From the cell containing the given text, extract its center point as (X, Y) coordinate. 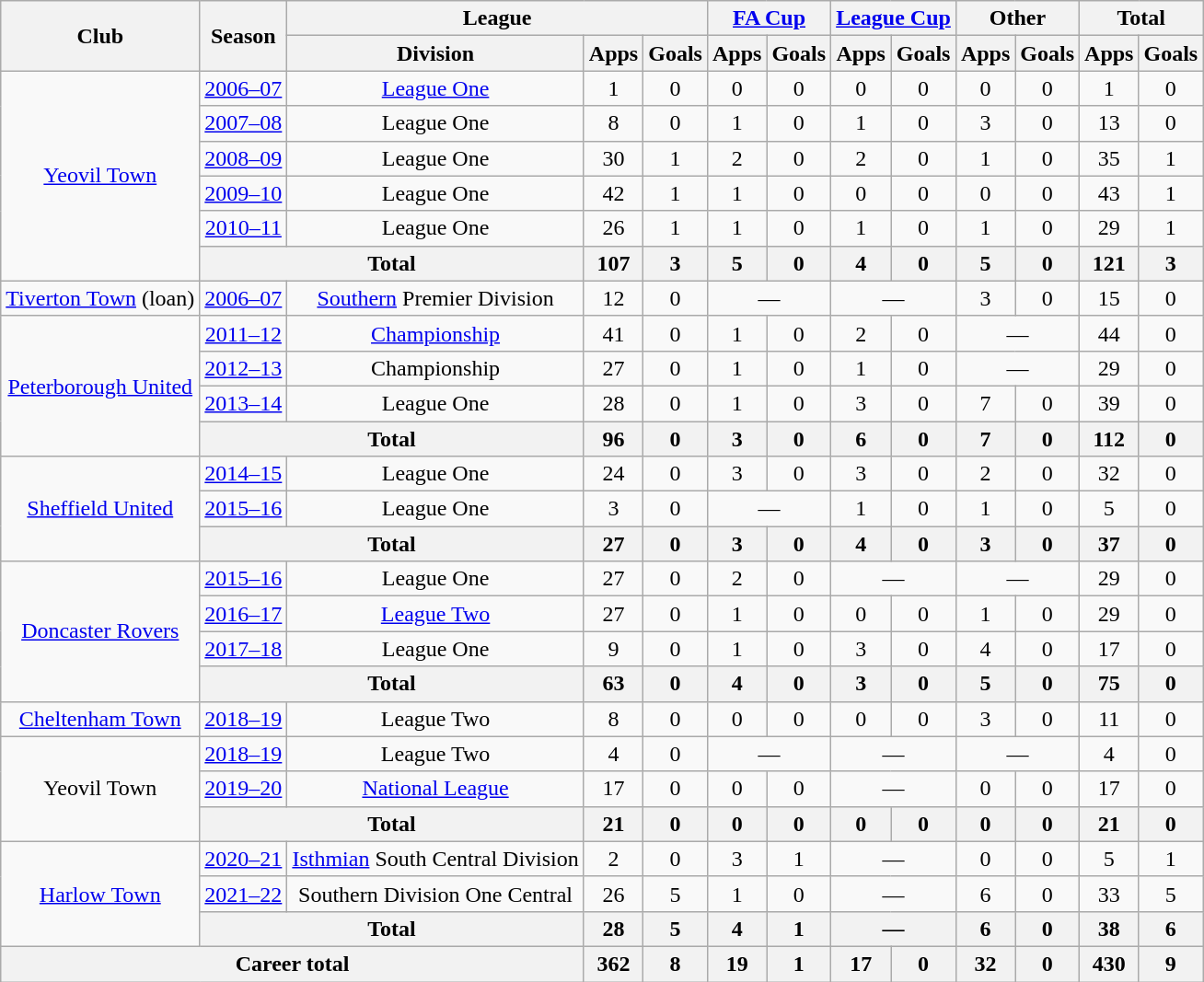
13 (1109, 123)
Club (100, 36)
National League (435, 789)
Tiverton Town (loan) (100, 298)
35 (1109, 158)
2019–20 (243, 789)
Peterborough United (100, 386)
2020–21 (243, 859)
15 (1109, 298)
Division (435, 53)
Season (243, 36)
2010–11 (243, 228)
Career total (293, 964)
2007–08 (243, 123)
30 (613, 158)
2008–09 (243, 158)
42 (613, 193)
Harlow Town (100, 894)
24 (613, 474)
2014–15 (243, 474)
43 (1109, 193)
2021–22 (243, 894)
League (497, 18)
2009–10 (243, 193)
Southern Premier Division (435, 298)
2011–12 (243, 333)
37 (1109, 544)
2012–13 (243, 368)
39 (1109, 403)
Cheltenham Town (100, 719)
112 (1109, 439)
63 (613, 684)
League Cup (894, 18)
33 (1109, 894)
Sheffield United (100, 509)
38 (1109, 929)
41 (613, 333)
Isthmian South Central Division (435, 859)
75 (1109, 684)
44 (1109, 333)
Southern Division One Central (435, 894)
2013–14 (243, 403)
12 (613, 298)
121 (1109, 263)
96 (613, 439)
19 (736, 964)
107 (613, 263)
FA Cup (769, 18)
2017–18 (243, 649)
11 (1109, 719)
2016–17 (243, 614)
Other (1017, 18)
430 (1109, 964)
362 (613, 964)
Doncaster Rovers (100, 631)
